Locate the cell with the specified text and output its [x, y] center coordinate. 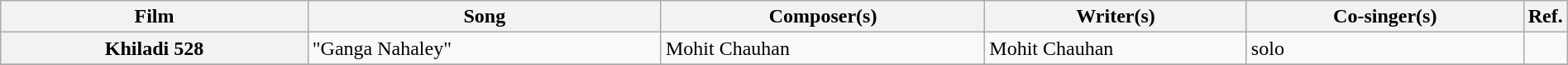
Song [485, 17]
solo [1384, 48]
Co-singer(s) [1384, 17]
"Ganga Nahaley" [485, 48]
Khiladi 528 [155, 48]
Ref. [1545, 17]
Composer(s) [822, 17]
Film [155, 17]
Writer(s) [1116, 17]
